Provide the (X, Y) coordinate of the cell's center where the given text is located.  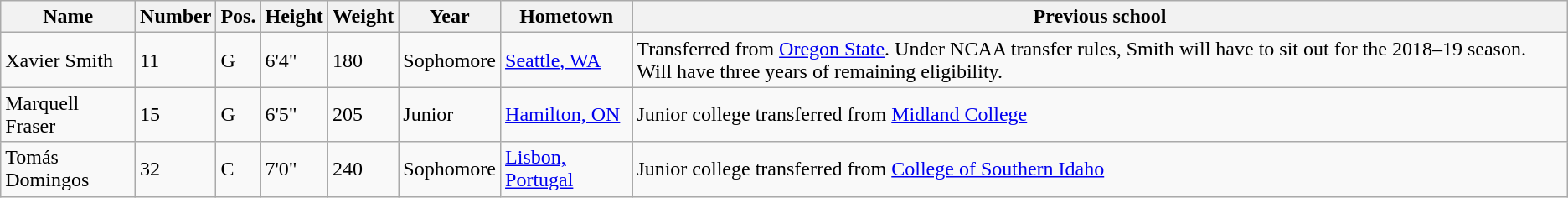
6'5" (294, 114)
Xavier Smith (69, 60)
Junior (450, 114)
6'4" (294, 60)
Previous school (1100, 17)
15 (176, 114)
Number (176, 17)
Name (69, 17)
Lisbon, Portugal (566, 169)
Junior college transferred from College of Southern Idaho (1100, 169)
Hamilton, ON (566, 114)
Tomás Domingos (69, 169)
7'0" (294, 169)
Hometown (566, 17)
32 (176, 169)
Pos. (238, 17)
Junior college transferred from Midland College (1100, 114)
Marquell Fraser (69, 114)
Weight (363, 17)
Year (450, 17)
180 (363, 60)
C (238, 169)
240 (363, 169)
11 (176, 60)
205 (363, 114)
Height (294, 17)
Seattle, WA (566, 60)
